Pinpoint the cell where the given text exists, returning its [X, Y] midpoint coordinate. 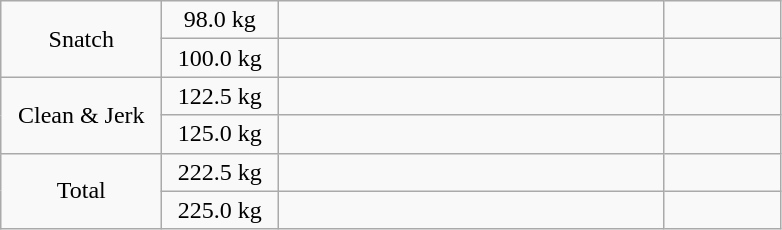
98.0 kg [220, 20]
225.0 kg [220, 210]
122.5 kg [220, 96]
125.0 kg [220, 134]
Snatch [82, 39]
Clean & Jerk [82, 115]
100.0 kg [220, 58]
222.5 kg [220, 172]
Total [82, 191]
